From the cell containing the given text, extract its center point as [x, y] coordinate. 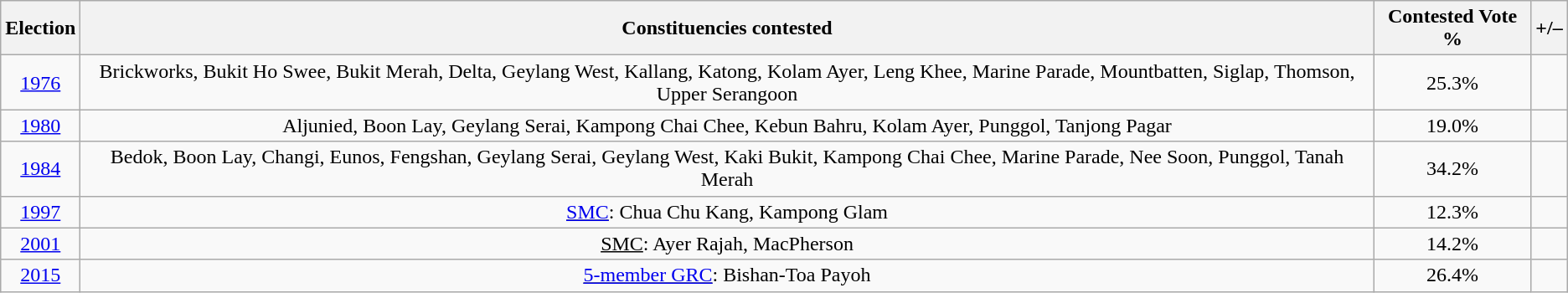
34.2% [1452, 169]
1976 [40, 82]
Aljunied, Boon Lay, Geylang Serai, Kampong Chai Chee, Kebun Bahru, Kolam Ayer, Punggol, Tanjong Pagar [727, 126]
SMC: Ayer Rajah, MacPherson [727, 244]
5-member GRC: Bishan-Toa Payoh [727, 275]
1980 [40, 126]
19.0% [1452, 126]
25.3% [1452, 82]
+/– [1550, 28]
26.4% [1452, 275]
SMC: Chua Chu Kang, Kampong Glam [727, 212]
2015 [40, 275]
12.3% [1452, 212]
Contested Vote % [1452, 28]
1984 [40, 169]
Constituencies contested [727, 28]
2001 [40, 244]
Bedok, Boon Lay, Changi, Eunos, Fengshan, Geylang Serai, Geylang West, Kaki Bukit, Kampong Chai Chee, Marine Parade, Nee Soon, Punggol, Tanah Merah [727, 169]
14.2% [1452, 244]
1997 [40, 212]
Election [40, 28]
